Pinpoint the cell where the given text exists, returning its (X, Y) midpoint coordinate. 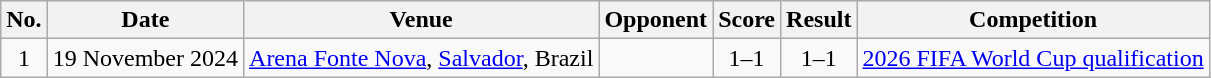
Competition (1033, 20)
Opponent (656, 20)
Date (145, 20)
1 (24, 58)
No. (24, 20)
Venue (422, 20)
Score (747, 20)
Arena Fonte Nova, Salvador, Brazil (422, 58)
2026 FIFA World Cup qualification (1033, 58)
Result (819, 20)
19 November 2024 (145, 58)
